Return the [x, y] coordinate for the center point of the cell that contains the specified text.  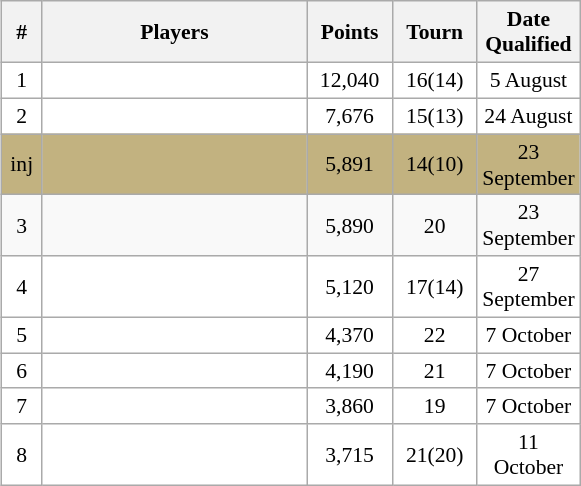
22 [434, 335]
3,860 [350, 406]
5,890 [350, 226]
5,891 [350, 164]
2 [22, 116]
21 [434, 371]
5 August [528, 80]
12,040 [350, 80]
16(14) [434, 80]
4 [22, 286]
5 [22, 335]
14(10) [434, 164]
6 [22, 371]
Date Qualified [528, 32]
1 [22, 80]
3 [22, 226]
7,676 [350, 116]
19 [434, 406]
17(14) [434, 286]
4,190 [350, 371]
21(20) [434, 454]
15(13) [434, 116]
8 [22, 454]
# [22, 32]
27 September [528, 286]
11 October [528, 454]
inj [22, 164]
5,120 [350, 286]
4,370 [350, 335]
7 [22, 406]
Tourn [434, 32]
Players [174, 32]
24 August [528, 116]
Points [350, 32]
3,715 [350, 454]
20 [434, 226]
